Capture the cell that displays the provided text and extract its [X, Y] central coordinate. 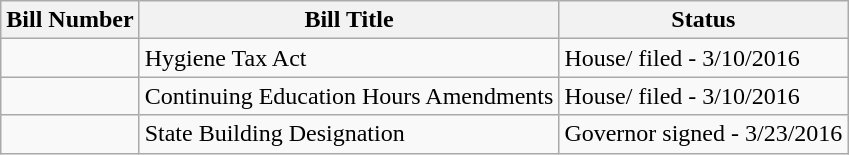
Status [704, 20]
Bill Title [349, 20]
Governor signed - 3/23/2016 [704, 134]
State Building Designation [349, 134]
Bill Number [70, 20]
Continuing Education Hours Amendments [349, 96]
Hygiene Tax Act [349, 58]
